From the cell containing the given text, extract its center point as [X, Y] coordinate. 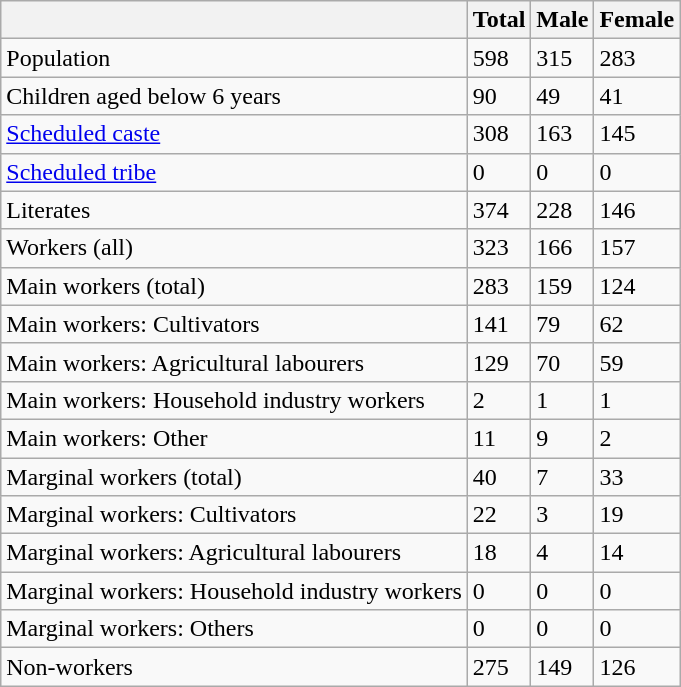
Marginal workers: Cultivators [234, 515]
3 [562, 515]
Main workers: Household industry workers [234, 400]
315 [562, 58]
Main workers: Cultivators [234, 324]
7 [562, 477]
49 [562, 96]
40 [499, 477]
159 [562, 286]
62 [637, 324]
Population [234, 58]
Main workers: Agricultural labourers [234, 362]
19 [637, 515]
79 [562, 324]
157 [637, 248]
Marginal workers (total) [234, 477]
70 [562, 362]
Workers (all) [234, 248]
166 [562, 248]
4 [562, 553]
33 [637, 477]
126 [637, 667]
Literates [234, 210]
323 [499, 248]
163 [562, 134]
598 [499, 58]
124 [637, 286]
Main workers (total) [234, 286]
9 [562, 438]
59 [637, 362]
22 [499, 515]
146 [637, 210]
308 [499, 134]
Male [562, 20]
129 [499, 362]
Non-workers [234, 667]
228 [562, 210]
374 [499, 210]
Total [499, 20]
Marginal workers: Household industry workers [234, 591]
Female [637, 20]
18 [499, 553]
90 [499, 96]
275 [499, 667]
Scheduled tribe [234, 172]
41 [637, 96]
Scheduled caste [234, 134]
Marginal workers: Agricultural labourers [234, 553]
11 [499, 438]
Marginal workers: Others [234, 629]
145 [637, 134]
149 [562, 667]
141 [499, 324]
Children aged below 6 years [234, 96]
14 [637, 553]
Main workers: Other [234, 438]
